Output the (X, Y) coordinate of the center of the cell containing the given text.  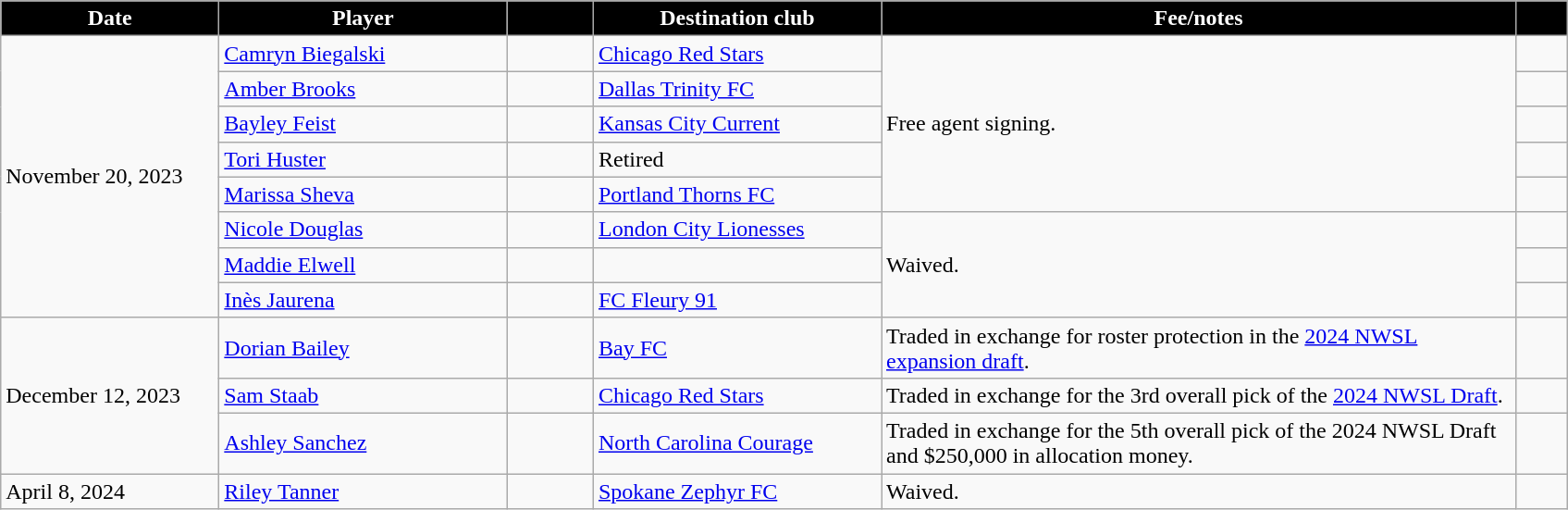
Bay FC (736, 348)
April 8, 2024 (110, 491)
Sam Staab (363, 395)
Retired (736, 159)
Destination club (736, 19)
Traded in exchange for the 5th overall pick of the 2024 NWSL Draft and $250,000 in allocation money. (1198, 442)
Player (363, 19)
Marissa Sheva (363, 194)
Tori Huster (363, 159)
Inès Jaurena (363, 300)
Fee/notes (1198, 19)
Riley Tanner (363, 491)
Nicole Douglas (363, 230)
North Carolina Courage (736, 442)
Date (110, 19)
December 12, 2023 (110, 395)
Amber Brooks (363, 89)
Spokane Zephyr FC (736, 491)
Free agent signing. (1198, 124)
FC Fleury 91 (736, 300)
Ashley Sanchez (363, 442)
Maddie Elwell (363, 265)
Portland Thorns FC (736, 194)
Dorian Bailey (363, 348)
Traded in exchange for the 3rd overall pick of the 2024 NWSL Draft. (1198, 395)
November 20, 2023 (110, 177)
Bayley Feist (363, 124)
Camryn Biegalski (363, 54)
Dallas Trinity FC (736, 89)
London City Lionesses (736, 230)
Traded in exchange for roster protection in the 2024 NWSL expansion draft. (1198, 348)
Kansas City Current (736, 124)
